Find where the given text appears and provide that cell's center as [x, y] coordinate. 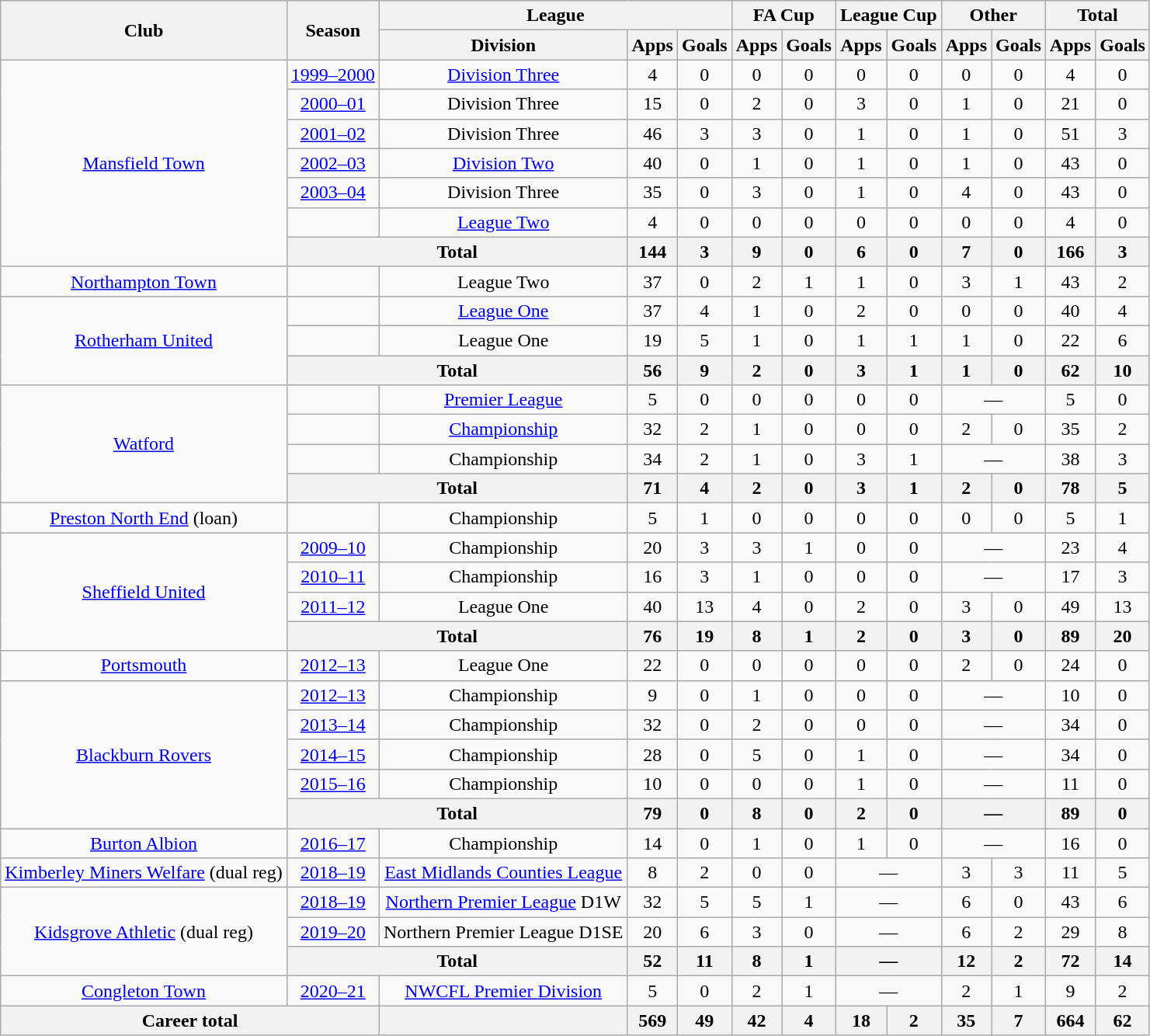
NWCFL Premier Division [503, 991]
78 [1070, 488]
Premier League [503, 400]
18 [860, 1020]
Congleton Town [144, 991]
Other [993, 16]
Portsmouth [144, 666]
166 [1070, 252]
2020–21 [332, 991]
Sheffield United [144, 592]
Division [503, 45]
2000–01 [332, 104]
46 [652, 134]
23 [1070, 548]
Blackburn Rovers [144, 754]
144 [652, 252]
League [555, 16]
29 [1070, 932]
2016–17 [332, 843]
Mansfield Town [144, 163]
71 [652, 488]
2009–10 [332, 548]
Division Two [503, 163]
2014–15 [332, 754]
17 [1070, 577]
2003–04 [332, 193]
24 [1070, 666]
79 [652, 813]
38 [1070, 459]
Preston North End (loan) [144, 518]
56 [652, 370]
52 [652, 961]
Kidsgrove Athletic (dual reg) [144, 932]
2019–20 [332, 932]
15 [652, 104]
League Cup [888, 16]
East Midlands Counties League [503, 873]
2002–03 [332, 163]
Burton Albion [144, 843]
Watford [144, 444]
2015–16 [332, 784]
76 [652, 636]
Season [332, 30]
Kimberley Miners Welfare (dual reg) [144, 873]
Northern Premier League D1W [503, 902]
28 [652, 754]
12 [966, 961]
21 [1070, 104]
Club [144, 30]
664 [1070, 1020]
Career total [190, 1020]
2010–11 [332, 577]
2011–12 [332, 607]
569 [652, 1020]
2001–02 [332, 134]
Northern Premier League D1SE [503, 932]
1999–2000 [332, 75]
42 [756, 1020]
51 [1070, 134]
72 [1070, 961]
2013–14 [332, 725]
Northampton Town [144, 281]
FA Cup [783, 16]
Rotherham United [144, 340]
